From the cell containing the given text, extract its center point as [x, y] coordinate. 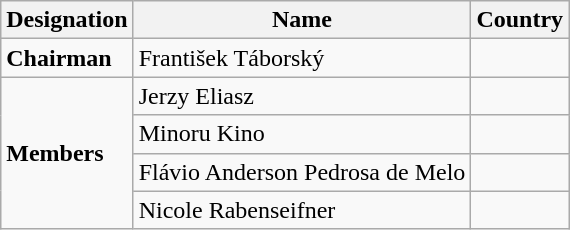
Designation [67, 20]
Country [520, 20]
Name [302, 20]
Members [67, 153]
Minoru Kino [302, 134]
Nicole Rabenseifner [302, 210]
Jerzy Eliasz [302, 96]
Flávio Anderson Pedrosa de Melo [302, 172]
František Táborský [302, 58]
Chairman [67, 58]
